Determine the (X, Y) coordinate at the center of the cell enclosing the given text.  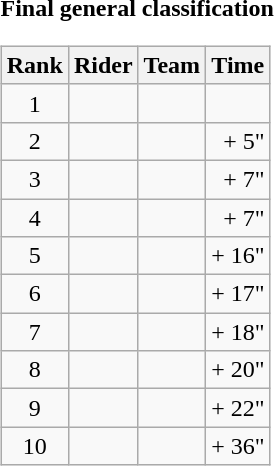
4 (34, 217)
8 (34, 370)
2 (34, 141)
Rider (103, 65)
1 (34, 103)
+ 16" (238, 256)
6 (34, 294)
Team (172, 65)
10 (34, 446)
9 (34, 408)
+ 20" (238, 370)
7 (34, 332)
Rank (34, 65)
+ 36" (238, 446)
+ 22" (238, 408)
5 (34, 256)
+ 17" (238, 294)
Time (238, 65)
3 (34, 179)
+ 5" (238, 141)
+ 18" (238, 332)
